From the cell containing the given text, extract its center point as [x, y] coordinate. 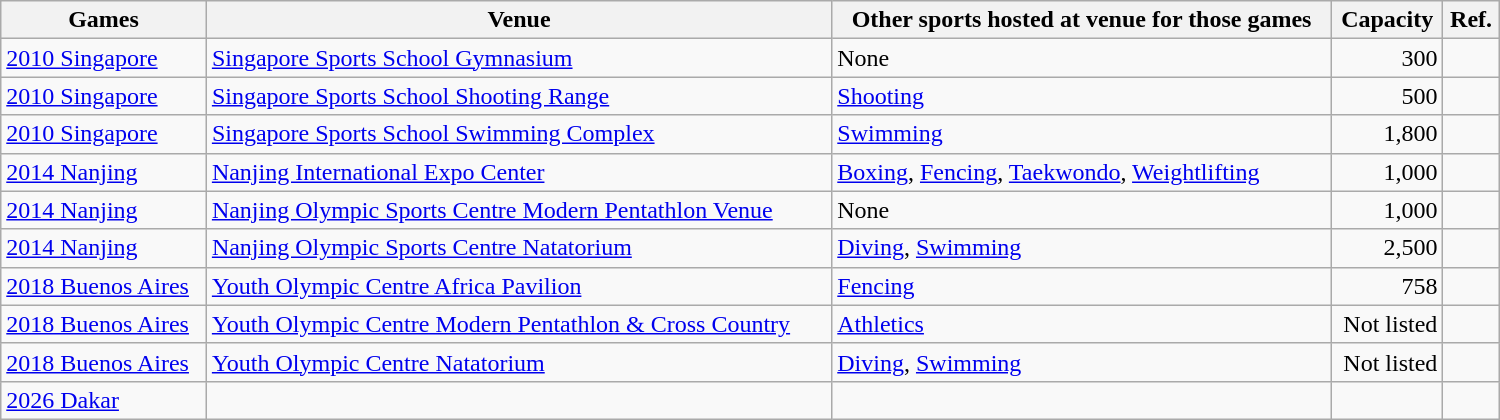
Youth Olympic Centre Africa Pavilion [518, 286]
Venue [518, 20]
Swimming [1082, 134]
2026 Dakar [104, 400]
500 [1386, 96]
Singapore Sports School Shooting Range [518, 96]
1,800 [1386, 134]
Singapore Sports School Gymnasium [518, 58]
Athletics [1082, 324]
Nanjing Olympic Sports Centre Natatorium [518, 248]
Youth Olympic Centre Natatorium [518, 362]
Nanjing International Expo Center [518, 172]
Ref. [1471, 20]
758 [1386, 286]
2,500 [1386, 248]
Nanjing Olympic Sports Centre Modern Pentathlon Venue [518, 210]
Fencing [1082, 286]
Shooting [1082, 96]
Singapore Sports School Swimming Complex [518, 134]
Other sports hosted at venue for those games [1082, 20]
300 [1386, 58]
Youth Olympic Centre Modern Pentathlon & Cross Country [518, 324]
Boxing, Fencing, Taekwondo, Weightlifting [1082, 172]
Capacity [1386, 20]
Games [104, 20]
